Locate the cell with the specified text and output its [x, y] center coordinate. 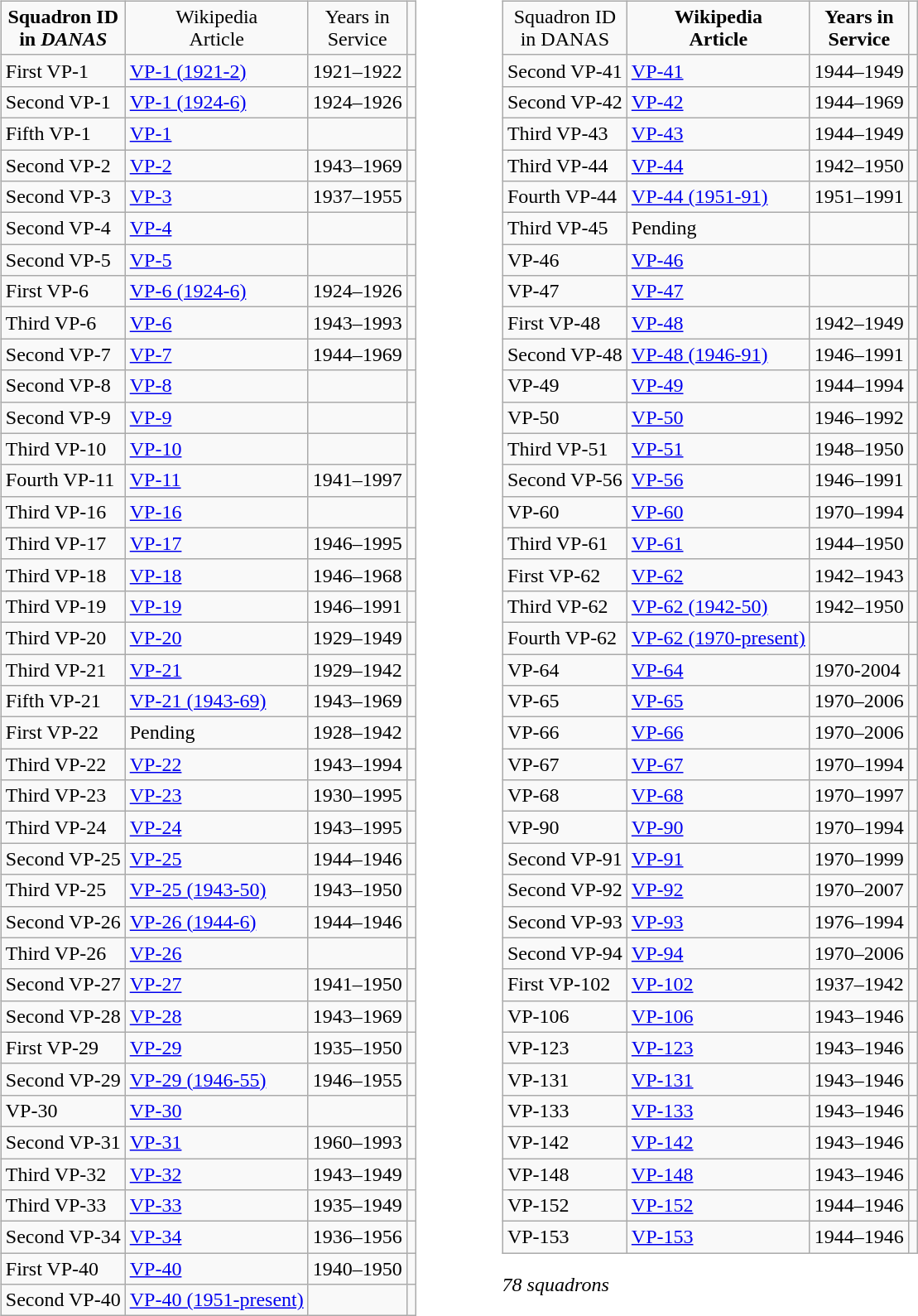
1970–1997 [859, 796]
VP-19 [217, 606]
VP-29 (1946-55) [217, 1079]
VP-42 [719, 102]
Second VP-9 [63, 417]
VP-62 [719, 575]
1929–1942 [358, 670]
VP-48 [719, 323]
VP-18 [217, 575]
Fourth VP-44 [565, 197]
Third VP-21 [63, 670]
Second VP-94 [565, 953]
VP-3 [217, 197]
VP-29 [217, 1048]
VP-41 [719, 70]
Second VP-27 [63, 985]
VP-44 [719, 165]
VP-62 (1942-50) [719, 606]
1943–1993 [358, 323]
VP-48 (1946-91) [719, 354]
Fifth VP-1 [63, 133]
1936–1956 [358, 1237]
1930–1995 [358, 796]
1935–1950 [358, 1048]
1941–1950 [358, 985]
VP-5 [217, 260]
Second VP-92 [565, 890]
VP-22 [217, 764]
1921–1922 [358, 70]
First VP-62 [565, 575]
Second VP-91 [565, 859]
Second VP-56 [565, 480]
1943–1949 [358, 1174]
Third VP-43 [565, 133]
Second VP-5 [63, 260]
Third VP-32 [63, 1174]
VP-26 [217, 953]
VP-6 [217, 323]
VP-6 (1924-6) [217, 292]
Third VP-23 [63, 796]
First VP-6 [63, 292]
1948–1950 [859, 449]
Second VP-40 [63, 1300]
Third VP-61 [565, 543]
1937–1942 [859, 985]
First VP-1 [63, 70]
Third VP-44 [565, 165]
VP-10 [217, 449]
VP-24 [217, 827]
VP-2 [217, 165]
VP-1 (1924-6) [217, 102]
Third VP-18 [63, 575]
1935–1949 [358, 1206]
VP-23 [217, 796]
VP-9 [217, 417]
VP-27 [217, 985]
Third VP-25 [63, 890]
Fourth VP-62 [565, 638]
VP-21 (1943-69) [217, 701]
VP-17 [217, 543]
Third VP-51 [565, 449]
Fifth VP-21 [63, 701]
Third VP-45 [565, 229]
VP-20 [217, 638]
First VP-29 [63, 1048]
VP-94 [719, 953]
1942–1949 [859, 323]
VP-62 (1970-present) [719, 638]
Second VP-34 [63, 1237]
Second VP-2 [63, 165]
1951–1991 [859, 197]
VP-91 [719, 859]
1941–1997 [358, 480]
VP-25 (1943-50) [217, 890]
Third VP-33 [63, 1206]
Second VP-8 [63, 386]
Second VP-29 [63, 1079]
VP-44 (1951-91) [719, 197]
VP-43 [719, 133]
1928–1942 [358, 733]
VP-1 [217, 133]
Second VP-48 [565, 354]
1944–1994 [859, 386]
1942–1943 [859, 575]
1943–1995 [358, 827]
VP-1 (1921-2) [217, 70]
Second VP-1 [63, 102]
VP-11 [217, 480]
Third VP-24 [63, 827]
VP-40 [217, 1269]
VP-25 [217, 859]
Second VP-41 [565, 70]
First VP-48 [565, 323]
VP-7 [217, 354]
Second VP-4 [63, 229]
Third VP-16 [63, 512]
VP-32 [217, 1174]
1970–2007 [859, 890]
Third VP-19 [63, 606]
Third VP-26 [63, 953]
Second VP-93 [565, 922]
VP-8 [217, 386]
VP-61 [719, 543]
Second VP-42 [565, 102]
VP-92 [719, 890]
First VP-102 [565, 985]
1929–1949 [358, 638]
1943–1994 [358, 764]
Third VP-10 [63, 449]
VP-56 [719, 480]
VP-16 [217, 512]
First VP-22 [63, 733]
VP-28 [217, 1016]
Second VP-25 [63, 859]
Second VP-3 [63, 197]
VP-102 [719, 985]
Second VP-31 [63, 1142]
1976–1994 [859, 922]
1940–1950 [358, 1269]
1946–1992 [859, 417]
1970–1999 [859, 859]
VP-4 [217, 229]
Third VP-6 [63, 323]
1946–1968 [358, 575]
VP-40 (1951-present) [217, 1300]
VP-93 [719, 922]
Third VP-62 [565, 606]
Second VP-28 [63, 1016]
VP-21 [217, 670]
Fourth VP-11 [63, 480]
VP-31 [217, 1142]
1943–1950 [358, 890]
Second VP-26 [63, 922]
Third VP-22 [63, 764]
Third VP-20 [63, 638]
First VP-40 [63, 1269]
1946–1955 [358, 1079]
1960–1993 [358, 1142]
1946–1995 [358, 543]
Third VP-17 [63, 543]
VP-26 (1944-6) [217, 922]
1970-2004 [859, 670]
VP-34 [217, 1237]
Second VP-7 [63, 354]
1937–1955 [358, 197]
VP-33 [217, 1206]
VP-51 [719, 449]
1944–1950 [859, 543]
